For the text-containing cell, return its midpoint in [X, Y] coordinate format. 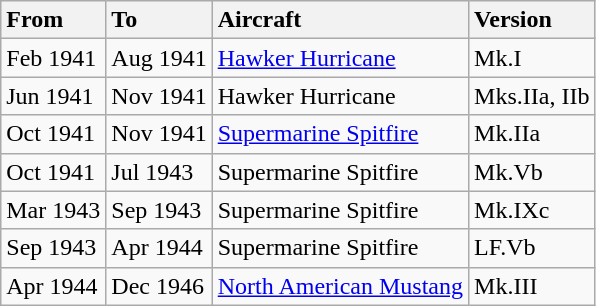
Feb 1941 [54, 58]
To [159, 20]
Aug 1941 [159, 58]
From [54, 20]
Mks.IIa, IIb [532, 96]
Mk.IIa [532, 134]
Mar 1943 [54, 210]
Mk.III [532, 286]
Jun 1941 [54, 96]
Aircraft [340, 20]
Jul 1943 [159, 172]
North American Mustang [340, 286]
Mk.IXc [532, 210]
Mk.I [532, 58]
Dec 1946 [159, 286]
Version [532, 20]
Mk.Vb [532, 172]
LF.Vb [532, 248]
